For the text-containing cell, return its midpoint in [X, Y] coordinate format. 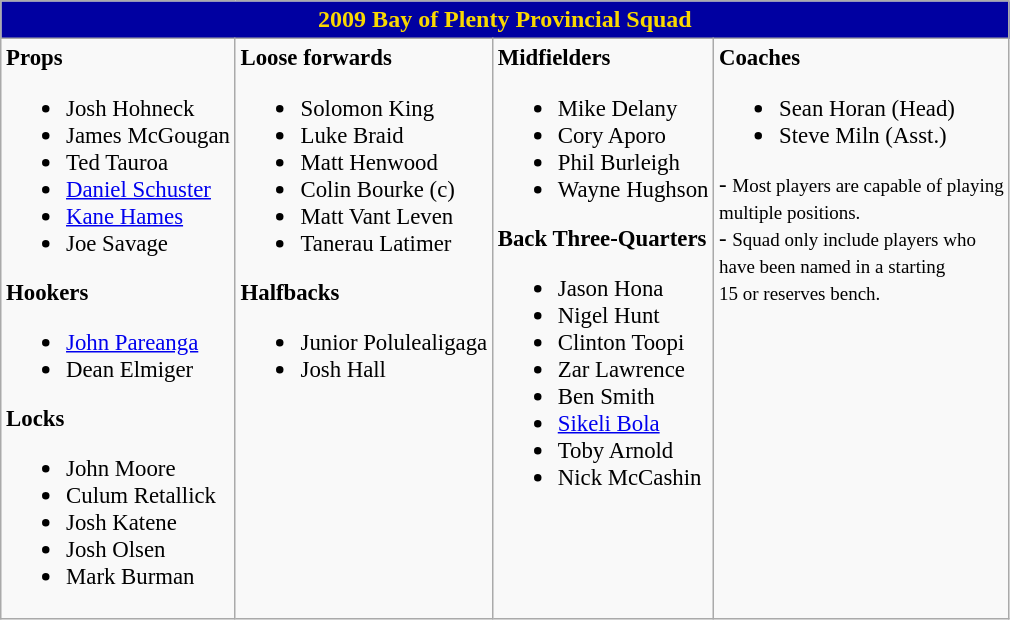
2009 Bay of Plenty Provincial Squad [505, 20]
Loose forwardsSolomon KingLuke BraidMatt HenwoodColin Bourke (c)Matt Vant LevenTanerau LatimerHalfbacksJunior PolulealigagaJosh Hall [364, 328]
